Extract the (x, y) coordinate from the center of the cell holding the provided text.  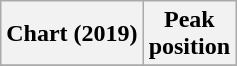
Chart (2019) (72, 34)
Peakposition (189, 34)
